Extract the (x, y) coordinate from the center of the cell holding the provided text.  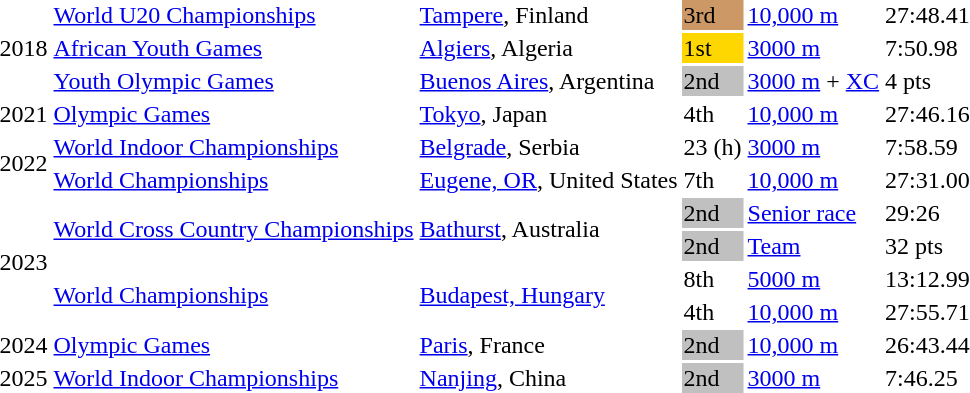
Nanjing, China (548, 378)
3000 m + XC (814, 81)
8th (712, 279)
5000 m (814, 279)
Buenos Aires, Argentina (548, 81)
Team (814, 246)
Budapest, Hungary (548, 296)
Algiers, Algeria (548, 48)
1st (712, 48)
7th (712, 180)
3rd (712, 15)
African Youth Games (234, 48)
Paris, France (548, 345)
World Cross Country Championships (234, 230)
Tokyo, Japan (548, 114)
Tampere, Finland (548, 15)
Eugene, OR, United States (548, 180)
Belgrade, Serbia (548, 147)
Youth Olympic Games (234, 81)
Senior race (814, 213)
23 (h) (712, 147)
World U20 Championships (234, 15)
Bathurst, Australia (548, 230)
